Extract the [x, y] coordinate from the center of the cell holding the provided text.  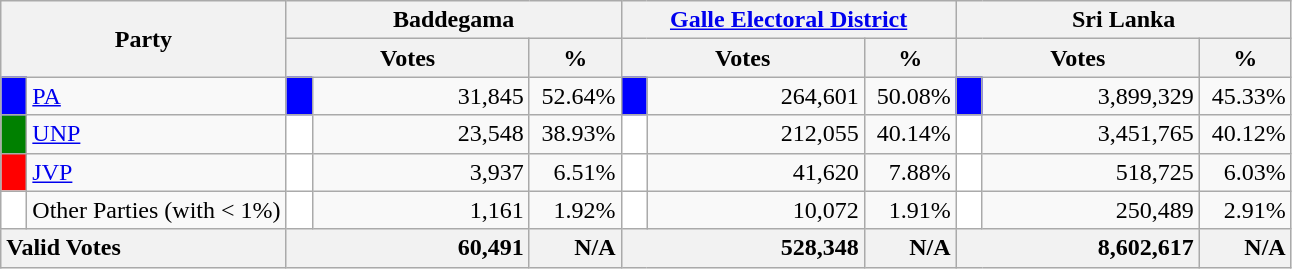
7.88% [910, 172]
518,725 [1090, 172]
8,602,617 [1078, 248]
3,899,329 [1090, 96]
3,451,765 [1090, 134]
212,055 [756, 134]
UNP [156, 134]
10,072 [756, 210]
38.93% [575, 134]
31,845 [420, 96]
40.14% [910, 134]
250,489 [1090, 210]
41,620 [756, 172]
PA [156, 96]
JVP [156, 172]
264,601 [756, 96]
50.08% [910, 96]
1,161 [420, 210]
3,937 [420, 172]
6.51% [575, 172]
52.64% [575, 96]
6.03% [1245, 172]
Sri Lanka [1124, 20]
1.92% [575, 210]
Valid Votes [144, 248]
40.12% [1245, 134]
1.91% [910, 210]
23,548 [420, 134]
2.91% [1245, 210]
Baddegama [454, 20]
528,348 [742, 248]
Other Parties (with < 1%) [156, 210]
Party [144, 39]
Galle Electoral District [788, 20]
45.33% [1245, 96]
60,491 [408, 248]
